Identify which cell holds the provided text, then report its [x, y] central coordinate. 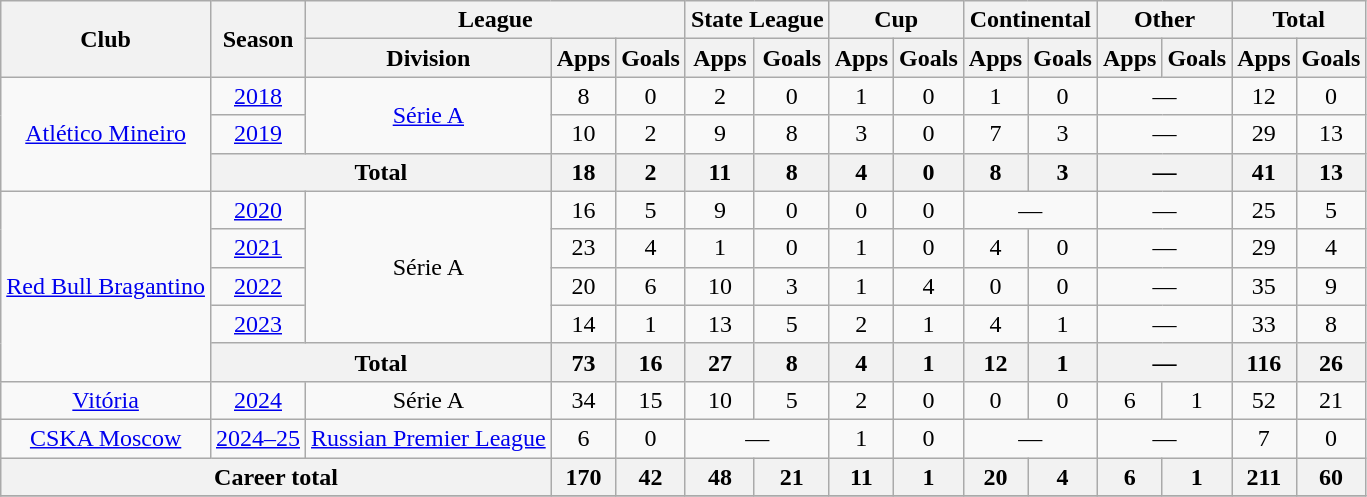
27 [720, 362]
Vitória [106, 400]
Career total [276, 477]
211 [1264, 477]
Continental [1030, 20]
Atlético Mineiro [106, 134]
14 [583, 324]
Russian Premier League [429, 438]
116 [1264, 362]
34 [583, 400]
2018 [258, 96]
2024–25 [258, 438]
2021 [258, 248]
73 [583, 362]
Other [1164, 20]
23 [583, 248]
41 [1264, 172]
2019 [258, 134]
52 [1264, 400]
2023 [258, 324]
2022 [258, 286]
Cup [896, 20]
26 [1331, 362]
42 [651, 477]
18 [583, 172]
170 [583, 477]
Season [258, 39]
48 [720, 477]
35 [1264, 286]
Club [106, 39]
Red Bull Bragantino [106, 286]
60 [1331, 477]
State League [757, 20]
33 [1264, 324]
25 [1264, 210]
Division [429, 58]
CSKA Moscow [106, 438]
15 [651, 400]
League [496, 20]
2024 [258, 400]
2020 [258, 210]
